Return the (X, Y) coordinate for the center point of the cell that contains the specified text.  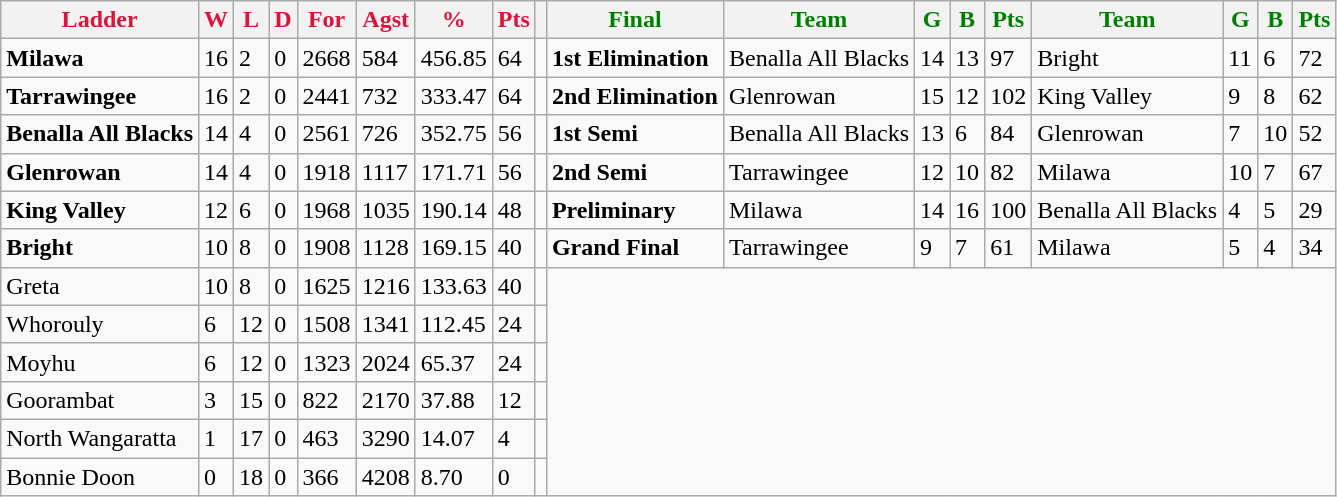
3290 (386, 438)
732 (386, 96)
Grand Final (634, 248)
67 (1314, 172)
1625 (326, 286)
Moyhu (100, 362)
72 (1314, 58)
Greta (100, 286)
102 (1008, 96)
18 (252, 477)
2441 (326, 96)
112.45 (454, 324)
Ladder (100, 20)
822 (326, 400)
11 (1240, 58)
4208 (386, 477)
1117 (386, 172)
2668 (326, 58)
65.37 (454, 362)
17 (252, 438)
For (326, 20)
3 (216, 400)
1323 (326, 362)
8.70 (454, 477)
1508 (326, 324)
48 (514, 210)
W (216, 20)
52 (1314, 134)
169.15 (454, 248)
133.63 (454, 286)
1128 (386, 248)
1216 (386, 286)
34 (1314, 248)
14.07 (454, 438)
463 (326, 438)
1968 (326, 210)
2nd Semi (634, 172)
Agst (386, 20)
1918 (326, 172)
97 (1008, 58)
84 (1008, 134)
1st Elimination (634, 58)
333.47 (454, 96)
Goorambat (100, 400)
29 (1314, 210)
1908 (326, 248)
37.88 (454, 400)
2170 (386, 400)
L (252, 20)
82 (1008, 172)
456.85 (454, 58)
% (454, 20)
1 (216, 438)
100 (1008, 210)
Preliminary (634, 210)
D (283, 20)
584 (386, 58)
North Wangaratta (100, 438)
62 (1314, 96)
Final (634, 20)
2024 (386, 362)
Bonnie Doon (100, 477)
Whorouly (100, 324)
352.75 (454, 134)
726 (386, 134)
1st Semi (634, 134)
2nd Elimination (634, 96)
1035 (386, 210)
171.71 (454, 172)
2561 (326, 134)
1341 (386, 324)
61 (1008, 248)
366 (326, 477)
190.14 (454, 210)
